From the cell containing the given text, extract its center point as [x, y] coordinate. 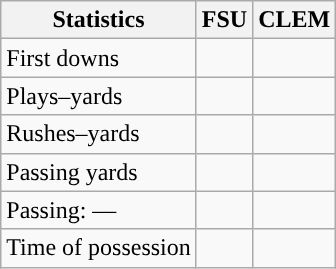
Rushes–yards [99, 134]
Plays–yards [99, 96]
First downs [99, 58]
Time of possession [99, 248]
Passing yards [99, 172]
CLEM [294, 20]
Statistics [99, 20]
FSU [224, 20]
Passing: –– [99, 210]
